Return the [x, y] coordinate for the center point of the cell that contains the specified text.  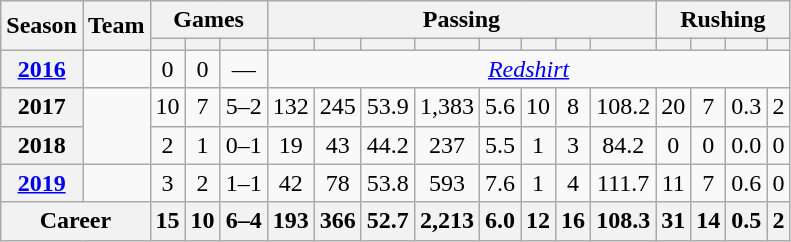
Career [76, 221]
8 [574, 107]
108.3 [624, 221]
237 [446, 145]
193 [290, 221]
366 [338, 221]
4 [574, 183]
52.7 [388, 221]
5.5 [500, 145]
0–1 [244, 145]
2017 [42, 107]
43 [338, 145]
5–2 [244, 107]
53.8 [388, 183]
Games [208, 20]
111.7 [624, 183]
84.2 [624, 145]
0.3 [746, 107]
12 [538, 221]
Passing [461, 20]
Team [116, 26]
19 [290, 145]
1,383 [446, 107]
0.5 [746, 221]
Rushing [723, 20]
— [244, 69]
53.9 [388, 107]
2018 [42, 145]
2016 [42, 69]
5.6 [500, 107]
2019 [42, 183]
108.2 [624, 107]
11 [674, 183]
20 [674, 107]
132 [290, 107]
0.6 [746, 183]
245 [338, 107]
14 [708, 221]
16 [574, 221]
6.0 [500, 221]
6–4 [244, 221]
Season [42, 26]
Redshirt [528, 69]
15 [168, 221]
593 [446, 183]
0.0 [746, 145]
2,213 [446, 221]
42 [290, 183]
44.2 [388, 145]
1–1 [244, 183]
7.6 [500, 183]
31 [674, 221]
78 [338, 183]
